Locate the cell with the specified text and output its [X, Y] center coordinate. 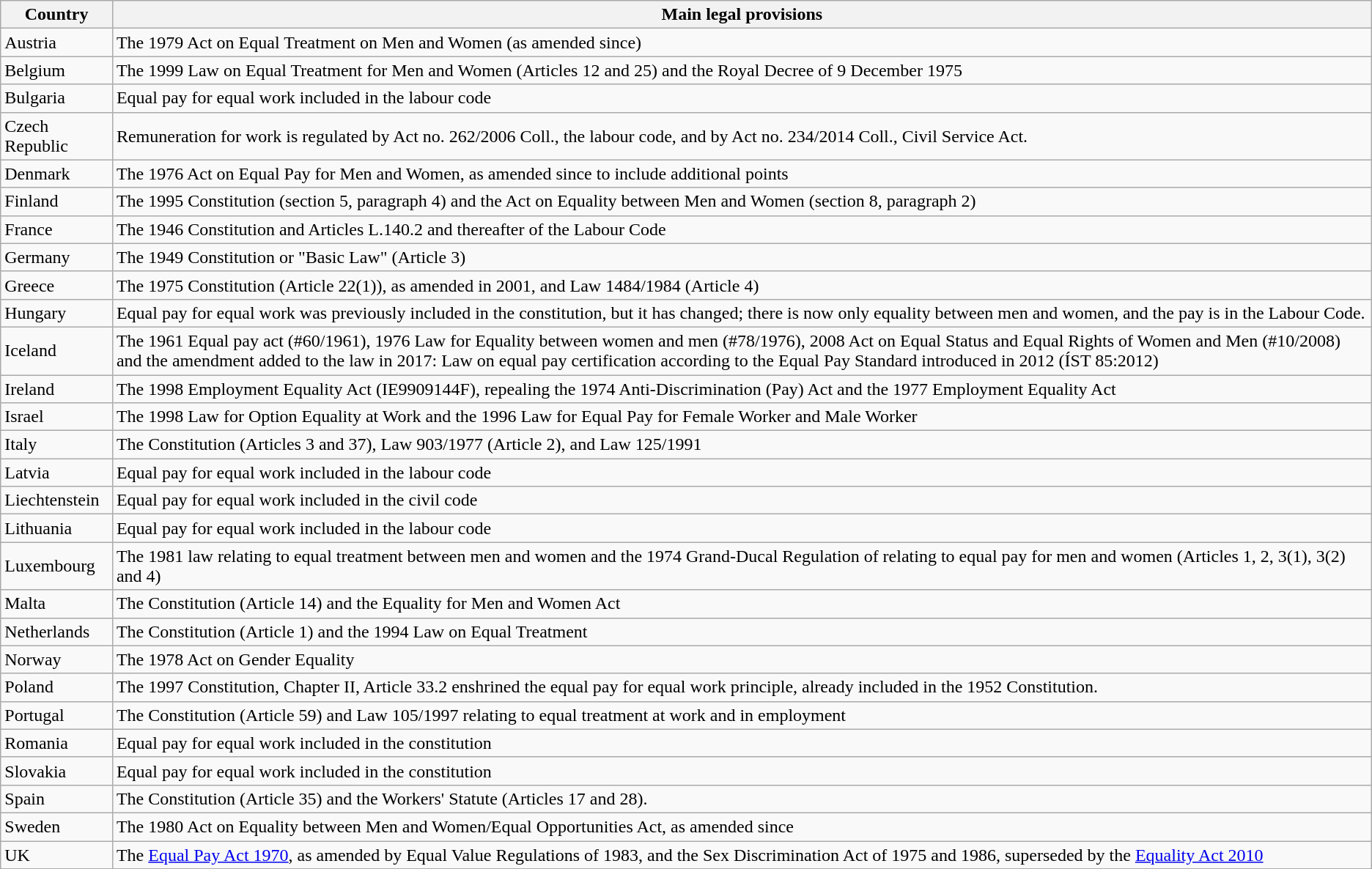
Hungary [57, 313]
Israel [57, 417]
Main legal provisions [742, 15]
Italy [57, 445]
The Constitution (Article 14) and the Equality for Men and Women Act [742, 604]
The 1980 Act on Equality between Men and Women/Equal Opportunities Act, as amended since [742, 827]
Germany [57, 257]
Netherlands [57, 632]
Austria [57, 42]
Sweden [57, 827]
Equal pay for equal work included in the civil code [742, 500]
Lithuania [57, 528]
Romania [57, 743]
Greece [57, 285]
The 1979 Act on Equal Treatment on Men and Women (as amended since) [742, 42]
The 1998 Law for Option Equality at Work and the 1996 Law for Equal Pay for Female Worker and Male Worker [742, 417]
Iceland [57, 350]
Latvia [57, 473]
Belgium [57, 70]
The 1998 Employment Equality Act (IE9909144F), repealing the 1974 Anti-Discrimination (Pay) Act and the 1977 Employment Equality Act [742, 389]
The 1997 Constitution, Chapter II, Article 33.2 enshrined the equal pay for equal work principle, already included in the 1952 Constitution. [742, 687]
The 1946 Constitution and Articles L.140.2 and thereafter of the Labour Code [742, 229]
France [57, 229]
Czech Republic [57, 136]
The 1976 Act on Equal Pay for Men and Women, as amended since to include additional points [742, 174]
Liechtenstein [57, 500]
Luxembourg [57, 566]
Remuneration for work is regulated by Act no. 262/2006 Coll., the labour code, and by Act no. 234/2014 Coll., Civil Service Act. [742, 136]
Poland [57, 687]
Finland [57, 201]
Norway [57, 659]
Portugal [57, 715]
Ireland [57, 389]
UK [57, 855]
The 1975 Constitution (Article 22(1)), as amended in 2001, and Law 1484/1984 (Article 4) [742, 285]
The 1978 Act on Gender Equality [742, 659]
The Constitution (Article 1) and the 1994 Law on Equal Treatment [742, 632]
The 1999 Law on Equal Treatment for Men and Women (Articles 12 and 25) and the Royal Decree of 9 December 1975 [742, 70]
Country [57, 15]
Malta [57, 604]
The Constitution (Article 35) and the Workers' Statute (Articles 17 and 28). [742, 799]
The Constitution (Articles 3 and 37), Law 903/1977 (Article 2), and Law 125/1991 [742, 445]
Bulgaria [57, 98]
The 1949 Constitution or "Basic Law" (Article 3) [742, 257]
Slovakia [57, 771]
The Constitution (Article 59) and Law 105/1997 relating to equal treatment at work and in employment [742, 715]
Denmark [57, 174]
Spain [57, 799]
The 1995 Constitution (section 5, paragraph 4) and the Act on Equality between Men and Women (section 8, paragraph 2) [742, 201]
